Determine the [X, Y] coordinate at the center of the cell enclosing the given text.  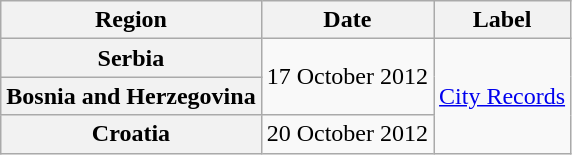
Date [347, 20]
City Records [502, 96]
Bosnia and Herzegovina [131, 96]
17 October 2012 [347, 77]
20 October 2012 [347, 134]
Serbia [131, 58]
Label [502, 20]
Croatia [131, 134]
Region [131, 20]
